Detect which cell encompasses the target text, then output its [x, y] center coordinate. 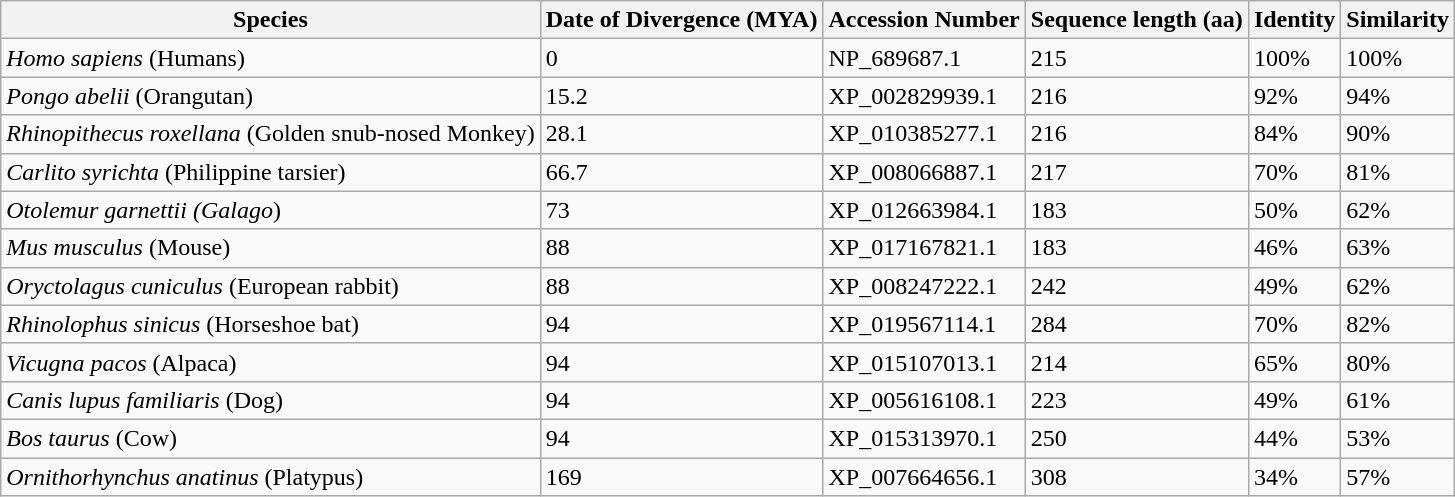
Rhinolophus sinicus (Horseshoe bat) [270, 324]
Canis lupus familiaris (Dog) [270, 400]
Carlito syrichta (Philippine tarsier) [270, 172]
Vicugna pacos (Alpaca) [270, 362]
Otolemur garnettii (Galago) [270, 210]
XP_017167821.1 [924, 248]
XP_007664656.1 [924, 477]
94% [1398, 96]
82% [1398, 324]
80% [1398, 362]
Bos taurus (Cow) [270, 438]
92% [1294, 96]
61% [1398, 400]
Rhinopithecus roxellana (Golden snub-nosed Monkey) [270, 134]
NP_689687.1 [924, 58]
250 [1136, 438]
Date of Divergence (MYA) [682, 20]
90% [1398, 134]
28.1 [682, 134]
Accession Number [924, 20]
Pongo abelii (Orangutan) [270, 96]
214 [1136, 362]
Oryctolagus cuniculus (European rabbit) [270, 286]
XP_010385277.1 [924, 134]
Species [270, 20]
169 [682, 477]
63% [1398, 248]
XP_012663984.1 [924, 210]
XP_005616108.1 [924, 400]
XP_002829939.1 [924, 96]
223 [1136, 400]
50% [1294, 210]
215 [1136, 58]
Similarity [1398, 20]
284 [1136, 324]
XP_015313970.1 [924, 438]
44% [1294, 438]
57% [1398, 477]
15.2 [682, 96]
Identity [1294, 20]
81% [1398, 172]
53% [1398, 438]
46% [1294, 248]
Sequence length (aa) [1136, 20]
Mus musculus (Mouse) [270, 248]
Homo sapiens (Humans) [270, 58]
73 [682, 210]
308 [1136, 477]
217 [1136, 172]
34% [1294, 477]
0 [682, 58]
66.7 [682, 172]
XP_008247222.1 [924, 286]
Ornithorhynchus anatinus (Platypus) [270, 477]
XP_015107013.1 [924, 362]
XP_008066887.1 [924, 172]
242 [1136, 286]
XP_019567114.1 [924, 324]
84% [1294, 134]
65% [1294, 362]
